Identify which cell holds the provided text, then report its [X, Y] central coordinate. 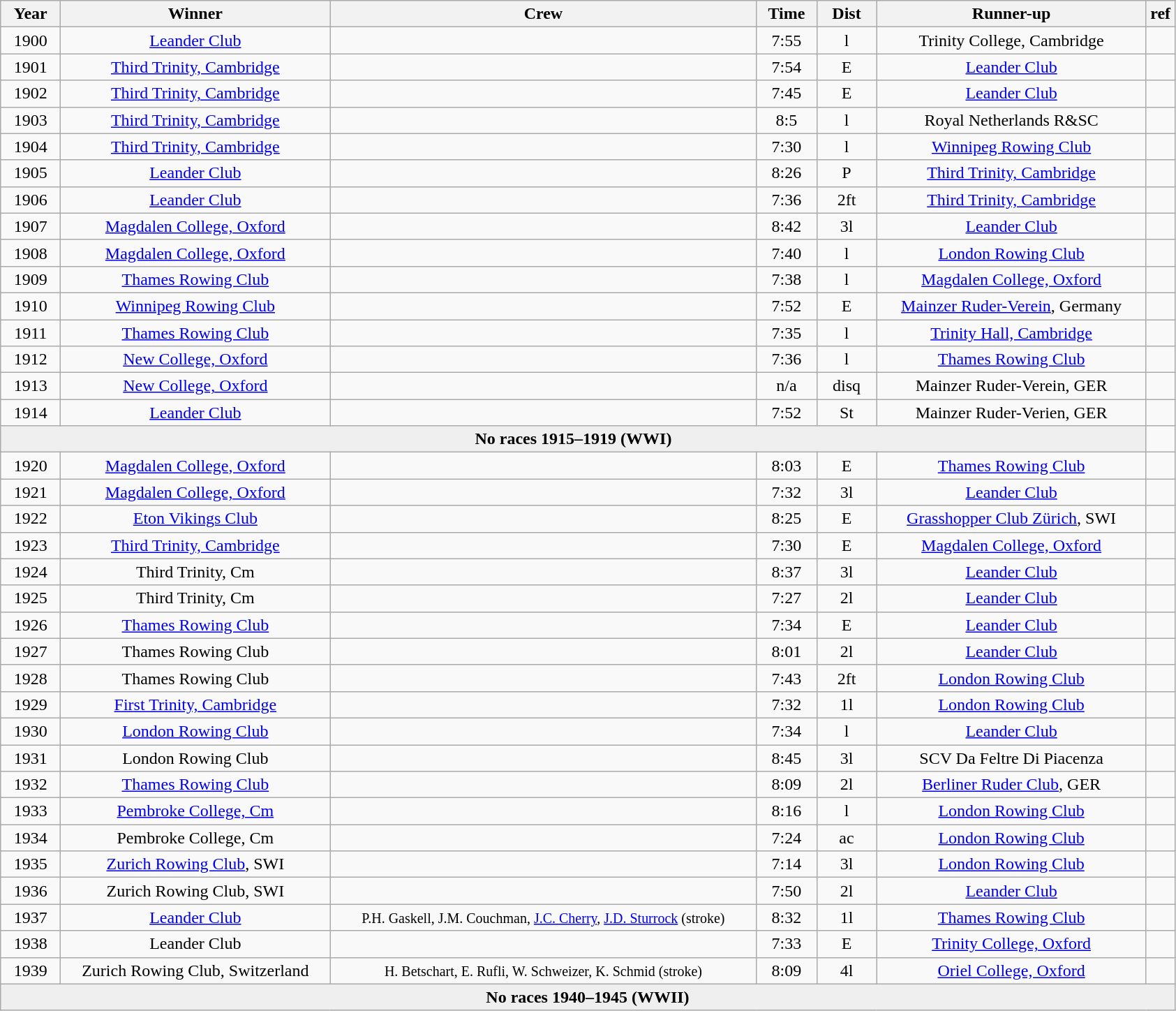
8:01 [787, 651]
1902 [31, 94]
Oriel College, Oxford [1011, 971]
First Trinity, Cambridge [195, 704]
SCV Da Feltre Di Piacenza [1011, 758]
ref [1160, 14]
7:38 [787, 279]
Eton Vikings Club [195, 519]
Grasshopper Club Zürich, SWI [1011, 519]
7:55 [787, 40]
Berliner Ruder Club, GER [1011, 785]
Dist [847, 14]
1909 [31, 279]
1929 [31, 704]
P.H. Gaskell, J.M. Couchman, J.C. Cherry, J.D. Sturrock (stroke) [543, 917]
1905 [31, 173]
1913 [31, 386]
Trinity Hall, Cambridge [1011, 333]
7:54 [787, 67]
1939 [31, 971]
7:33 [787, 944]
St [847, 413]
1938 [31, 944]
1914 [31, 413]
1901 [31, 67]
8:42 [787, 226]
1920 [31, 466]
1904 [31, 147]
8:03 [787, 466]
Mainzer Ruder-Verein, Germany [1011, 306]
7:35 [787, 333]
P [847, 173]
1937 [31, 917]
Crew [543, 14]
1908 [31, 253]
H. Betschart, E. Rufli, W. Schweizer, K. Schmid (stroke) [543, 971]
Time [787, 14]
1910 [31, 306]
8:16 [787, 811]
Trinity College, Cambridge [1011, 40]
7:27 [787, 598]
1924 [31, 572]
4l [847, 971]
8:5 [787, 120]
Mainzer Ruder-Verien, GER [1011, 413]
7:45 [787, 94]
1912 [31, 360]
Royal Netherlands R&SC [1011, 120]
1926 [31, 625]
7:40 [787, 253]
Mainzer Ruder-Verein, GER [1011, 386]
1933 [31, 811]
1935 [31, 864]
n/a [787, 386]
8:25 [787, 519]
1931 [31, 758]
1923 [31, 545]
8:37 [787, 572]
1900 [31, 40]
Trinity College, Oxford [1011, 944]
7:14 [787, 864]
1906 [31, 200]
7:24 [787, 838]
disq [847, 386]
Runner-up [1011, 14]
8:26 [787, 173]
1927 [31, 651]
1907 [31, 226]
7:43 [787, 678]
1930 [31, 731]
8:45 [787, 758]
No races 1940–1945 (WWII) [588, 997]
Year [31, 14]
8:32 [787, 917]
1911 [31, 333]
Winner [195, 14]
1921 [31, 492]
1925 [31, 598]
ac [847, 838]
1934 [31, 838]
1928 [31, 678]
1936 [31, 891]
No races 1915–1919 (WWI) [574, 439]
Zurich Rowing Club, Switzerland [195, 971]
1903 [31, 120]
7:50 [787, 891]
1932 [31, 785]
1922 [31, 519]
